Output the (X, Y) coordinate of the center of the cell containing the given text.  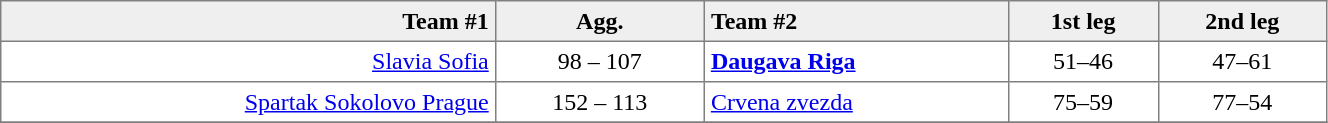
Slavia Sofia (248, 61)
77–54 (1242, 102)
75–59 (1083, 102)
Daugava Riga (856, 61)
2nd leg (1242, 21)
Spartak Sokolovo Prague (248, 102)
51–46 (1083, 61)
Agg. (600, 21)
Team #2 (856, 21)
Team #1 (248, 21)
1st leg (1083, 21)
152 – 113 (600, 102)
Crvena zvezda (856, 102)
98 – 107 (600, 61)
47–61 (1242, 61)
